Scan for the cell matching the given text and deliver its (x, y) coordinate at center. 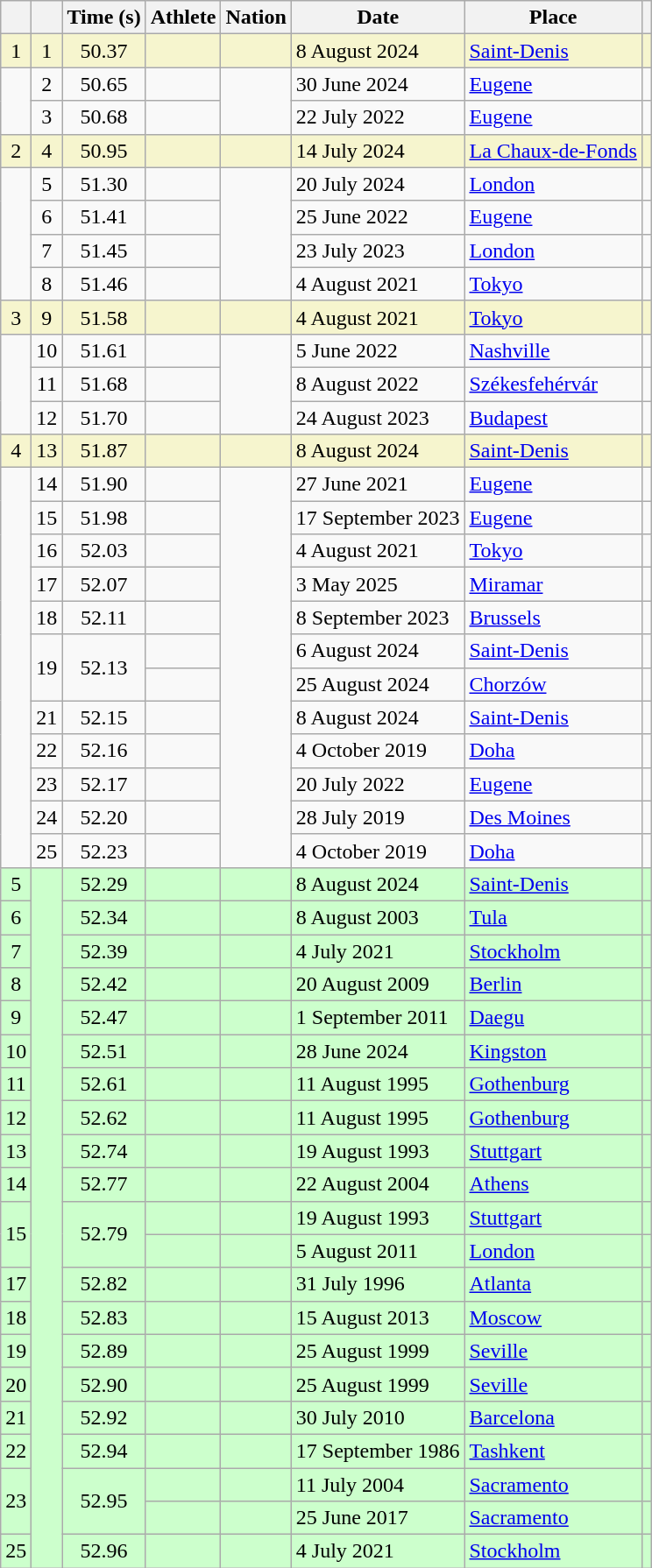
51.41 (103, 217)
Budapest (553, 418)
20 (16, 1384)
5 June 2022 (378, 350)
51.58 (103, 317)
28 July 2019 (378, 817)
Miramar (553, 584)
52.89 (103, 1351)
52.13 (103, 667)
Place (553, 18)
51.98 (103, 518)
20 August 2009 (378, 985)
Kingston (553, 1051)
22 July 2022 (378, 117)
Athens (553, 1184)
52.39 (103, 950)
51.87 (103, 451)
30 July 2010 (378, 1417)
Barcelona (553, 1417)
Tashkent (553, 1451)
51.90 (103, 484)
52.34 (103, 917)
23 July 2023 (378, 251)
52.51 (103, 1051)
52.95 (103, 1501)
8 September 2023 (378, 618)
52.11 (103, 618)
28 June 2024 (378, 1051)
31 July 1996 (378, 1284)
25 June 2022 (378, 217)
20 July 2024 (378, 184)
52.61 (103, 1084)
Time (s) (103, 18)
52.15 (103, 717)
52.77 (103, 1184)
51.68 (103, 384)
Tula (553, 917)
52.23 (103, 851)
3 May 2025 (378, 584)
5 August 2011 (378, 1251)
Daegu (553, 1018)
Székesfehérvár (553, 384)
51.61 (103, 350)
52.74 (103, 1151)
52.17 (103, 784)
14 July 2024 (378, 151)
51.30 (103, 184)
52.47 (103, 1018)
50.95 (103, 151)
22 August 2004 (378, 1184)
52.20 (103, 817)
24 August 2023 (378, 418)
17 September 2023 (378, 518)
30 June 2024 (378, 84)
52.82 (103, 1284)
52.07 (103, 584)
52.03 (103, 551)
51.70 (103, 418)
Nation (256, 18)
16 (47, 551)
25 August 2024 (378, 684)
Atlanta (553, 1284)
50.65 (103, 84)
Moscow (553, 1317)
52.96 (103, 1551)
51.46 (103, 284)
Chorzów (553, 684)
52.83 (103, 1317)
1 September 2011 (378, 1018)
52.62 (103, 1118)
25 June 2017 (378, 1518)
6 August 2024 (378, 651)
17 September 1986 (378, 1451)
51.45 (103, 251)
11 July 2004 (378, 1485)
Berlin (553, 985)
52.16 (103, 751)
52.79 (103, 1234)
50.37 (103, 51)
52.94 (103, 1451)
24 (47, 817)
Brussels (553, 618)
8 August 2022 (378, 384)
Des Moines (553, 817)
15 August 2013 (378, 1317)
Nashville (553, 350)
8 August 2003 (378, 917)
27 June 2021 (378, 484)
52.90 (103, 1384)
52.29 (103, 884)
20 July 2022 (378, 784)
Date (378, 18)
50.68 (103, 117)
52.92 (103, 1417)
La Chaux-de-Fonds (553, 151)
Athlete (183, 18)
52.42 (103, 985)
